Determine the (x, y) coordinate at the center of the cell enclosing the given text.  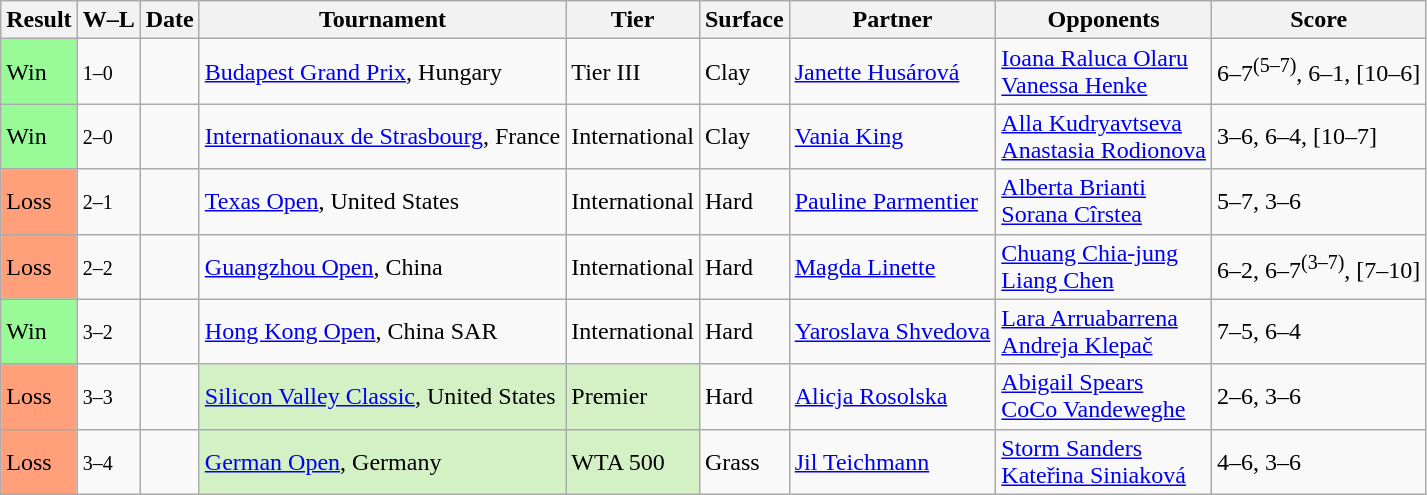
Score (1318, 20)
WTA 500 (633, 462)
Texas Open, United States (382, 202)
Abigail Spears CoCo Vandeweghe (1104, 396)
2–6, 3–6 (1318, 396)
Alberta Brianti Sorana Cîrstea (1104, 202)
Alla Kudryavtseva Anastasia Rodionova (1104, 136)
Tier (633, 20)
2–1 (108, 202)
Jil Teichmann (892, 462)
Internationaux de Strasbourg, France (382, 136)
2–2 (108, 266)
Budapest Grand Prix, Hungary (382, 72)
Guangzhou Open, China (382, 266)
Lara Arruabarrena Andreja Klepač (1104, 332)
German Open, Germany (382, 462)
Grass (744, 462)
Janette Husárová (892, 72)
Surface (744, 20)
Tier III (633, 72)
3–2 (108, 332)
Result (39, 20)
Tournament (382, 20)
2–0 (108, 136)
4–6, 3–6 (1318, 462)
Yaroslava Shvedova (892, 332)
5–7, 3–6 (1318, 202)
Chuang Chia-jung Liang Chen (1104, 266)
6–7(5–7), 6–1, [10–6] (1318, 72)
Vania King (892, 136)
Date (170, 20)
Premier (633, 396)
Partner (892, 20)
1–0 (108, 72)
Pauline Parmentier (892, 202)
Hong Kong Open, China SAR (382, 332)
7–5, 6–4 (1318, 332)
3–4 (108, 462)
W–L (108, 20)
Opponents (1104, 20)
3–3 (108, 396)
Ioana Raluca Olaru Vanessa Henke (1104, 72)
Storm Sanders Kateřina Siniaková (1104, 462)
Magda Linette (892, 266)
3–6, 6–4, [10–7] (1318, 136)
6–2, 6–7(3–7), [7–10] (1318, 266)
Silicon Valley Classic, United States (382, 396)
Alicja Rosolska (892, 396)
